Scan for the cell matching the given text and deliver its [x, y] coordinate at center. 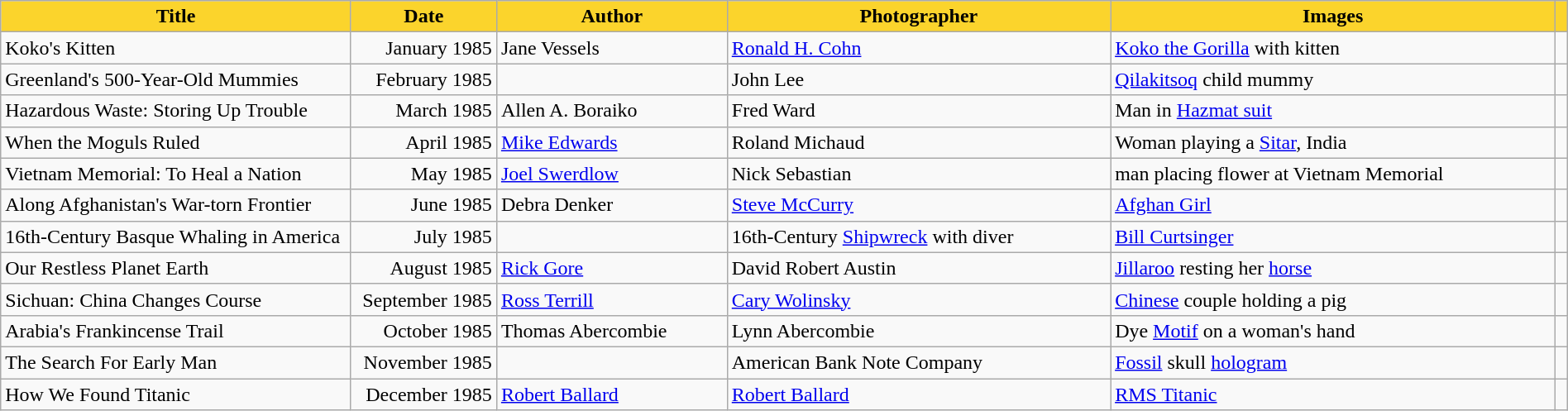
Allen A. Boraiko [612, 111]
man placing flower at Vietnam Memorial [1333, 174]
Fred Ward [918, 111]
September 1985 [423, 299]
Thomas Abercombie [612, 331]
Koko's Kitten [176, 48]
John Lee [918, 79]
American Bank Note Company [918, 362]
David Robert Austin [918, 268]
When the Moguls Ruled [176, 142]
Images [1333, 17]
Ross Terrill [612, 299]
Our Restless Planet Earth [176, 268]
Greenland's 500-Year-Old Mummies [176, 79]
December 1985 [423, 394]
Lynn Abercombie [918, 331]
How We Found Titanic [176, 394]
Man in Hazmat suit [1333, 111]
Afghan Girl [1333, 205]
Debra Denker [612, 205]
Nick Sebastian [918, 174]
Jane Vessels [612, 48]
March 1985 [423, 111]
Dye Motif on a woman's hand [1333, 331]
Along Afghanistan's War-torn Frontier [176, 205]
Date [423, 17]
Chinese couple holding a pig [1333, 299]
Rick Gore [612, 268]
The Search For Early Man [176, 362]
Fossil skull hologram [1333, 362]
RMS Titanic [1333, 394]
Jillaroo resting her horse [1333, 268]
January 1985 [423, 48]
May 1985 [423, 174]
Qilakitsoq child mummy [1333, 79]
Title [176, 17]
Mike Edwards [612, 142]
October 1985 [423, 331]
Arabia's Frankincense Trail [176, 331]
Sichuan: China Changes Course [176, 299]
June 1985 [423, 205]
Roland Michaud [918, 142]
16th-Century Shipwreck with diver [918, 237]
16th-Century Basque Whaling in America [176, 237]
Photographer [918, 17]
Ronald H. Cohn [918, 48]
Cary Wolinsky [918, 299]
February 1985 [423, 79]
Steve McCurry [918, 205]
November 1985 [423, 362]
Koko the Gorilla with kitten [1333, 48]
Hazardous Waste: Storing Up Trouble [176, 111]
Vietnam Memorial: To Heal a Nation [176, 174]
Woman playing a Sitar, India [1333, 142]
Bill Curtsinger [1333, 237]
April 1985 [423, 142]
Author [612, 17]
Joel Swerdlow [612, 174]
July 1985 [423, 237]
August 1985 [423, 268]
